Return (X, Y) of the center of cell containing provided text 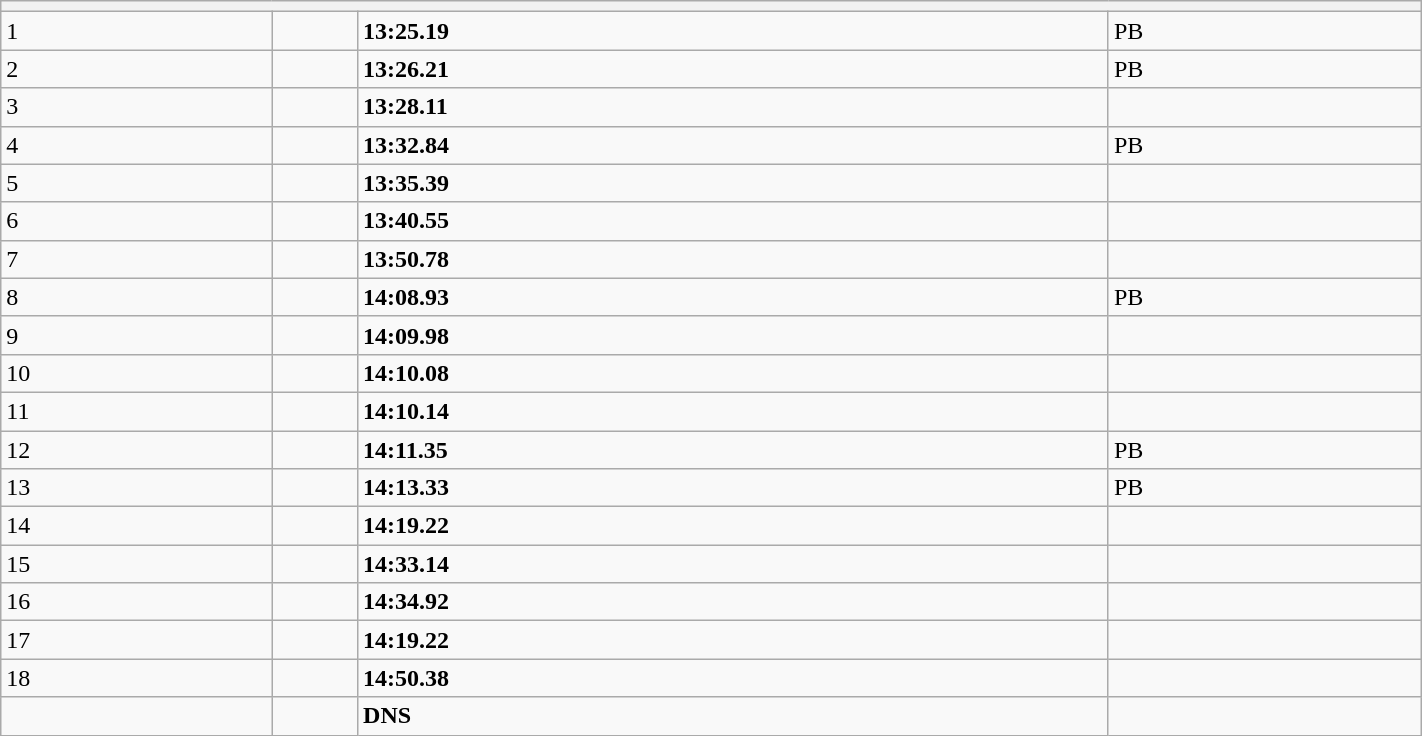
15 (136, 564)
12 (136, 449)
14:10.08 (734, 373)
13:26.21 (734, 69)
13:32.84 (734, 145)
14:33.14 (734, 564)
2 (136, 69)
14:13.33 (734, 488)
14:11.35 (734, 449)
14:34.92 (734, 602)
5 (136, 183)
14 (136, 526)
13:40.55 (734, 221)
DNS (734, 716)
13:25.19 (734, 31)
17 (136, 640)
13 (136, 488)
11 (136, 411)
10 (136, 373)
1 (136, 31)
4 (136, 145)
3 (136, 107)
14:09.98 (734, 335)
8 (136, 297)
13:28.11 (734, 107)
14:08.93 (734, 297)
13:35.39 (734, 183)
6 (136, 221)
14:10.14 (734, 411)
9 (136, 335)
13:50.78 (734, 259)
16 (136, 602)
14:50.38 (734, 678)
7 (136, 259)
18 (136, 678)
